Return [X, Y] of the center of cell containing provided text 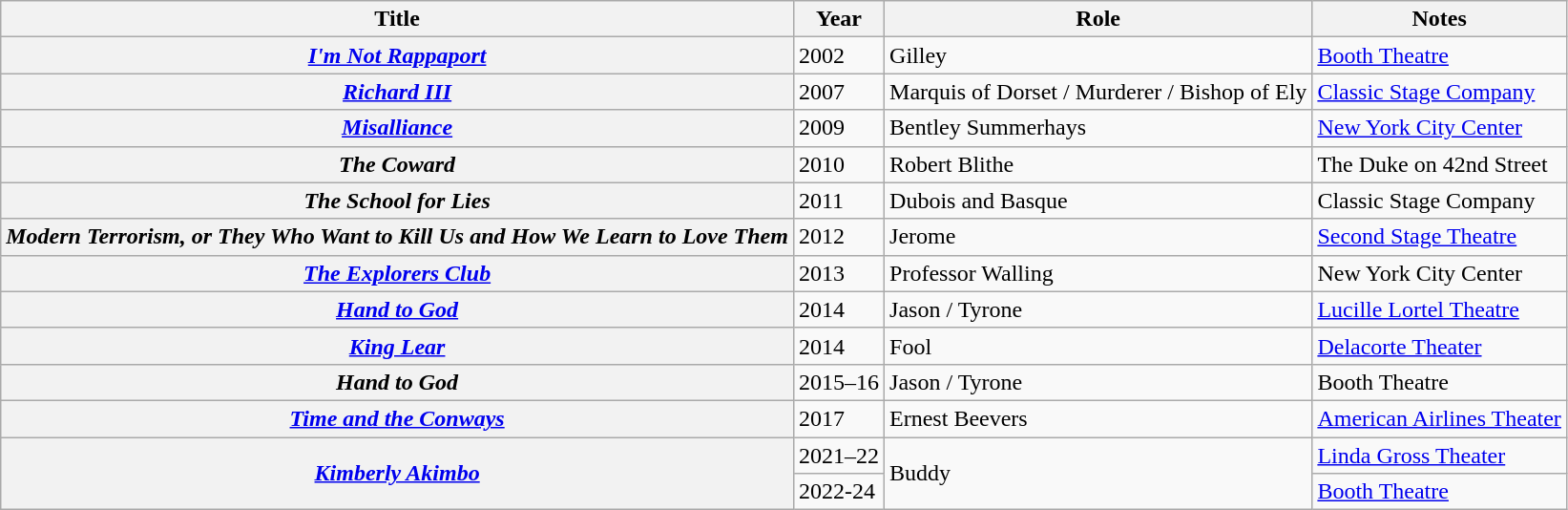
Richard III [397, 92]
King Lear [397, 346]
2010 [838, 164]
The Duke on 42nd Street [1439, 164]
American Airlines Theater [1439, 418]
Delacorte Theater [1439, 346]
2021–22 [838, 456]
Professor Walling [1098, 273]
The School for Lies [397, 201]
Lucille Lortel Theatre [1439, 309]
2015–16 [838, 382]
Notes [1439, 19]
The Coward [397, 164]
2013 [838, 273]
Buddy [1098, 474]
2002 [838, 55]
Marquis of Dorset / Murderer / Bishop of Ely [1098, 92]
2012 [838, 237]
Robert Blithe [1098, 164]
Role [1098, 19]
2009 [838, 128]
Kimberly Akimbo [397, 474]
Gilley [1098, 55]
Dubois and Basque [1098, 201]
Title [397, 19]
Fool [1098, 346]
Ernest Beevers [1098, 418]
Linda Gross Theater [1439, 456]
I'm Not Rappaport [397, 55]
Misalliance [397, 128]
Year [838, 19]
2017 [838, 418]
Modern Terrorism, or They Who Want to Kill Us and How We Learn to Love Them [397, 237]
Jerome [1098, 237]
Bentley Summerhays [1098, 128]
2022-24 [838, 492]
The Explorers Club [397, 273]
Second Stage Theatre [1439, 237]
2011 [838, 201]
Time and the Conways [397, 418]
2007 [838, 92]
